Determine the [X, Y] coordinate at the center of the cell enclosing the given text.  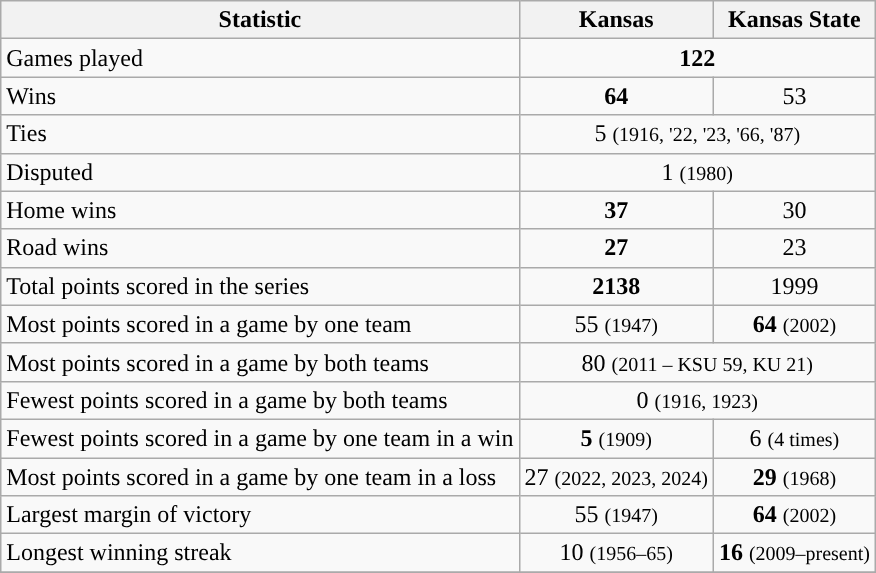
2138 [616, 286]
Most points scored in a game by one team in a loss [260, 477]
Disputed [260, 172]
Kansas State [794, 20]
Road wins [260, 248]
64 [616, 96]
Games played [260, 58]
Home wins [260, 210]
Most points scored in a game by one team [260, 324]
Statistic [260, 20]
Fewest points scored in a game by both teams [260, 400]
1999 [794, 286]
122 [697, 58]
5 (1909) [616, 438]
Largest margin of victory [260, 515]
Total points scored in the series [260, 286]
5 (1916, '22, '23, '66, '87) [697, 134]
10 (1956–65) [616, 553]
27 [616, 248]
Longest winning streak [260, 553]
30 [794, 210]
Fewest points scored in a game by one team in a win [260, 438]
53 [794, 96]
Wins [260, 96]
27 (2022, 2023, 2024) [616, 477]
80 (2011 – KSU 59, KU 21) [697, 362]
37 [616, 210]
16 (2009–present) [794, 553]
Most points scored in a game by both teams [260, 362]
23 [794, 248]
0 (1916, 1923) [697, 400]
Ties [260, 134]
6 (4 times) [794, 438]
Kansas [616, 20]
1 (1980) [697, 172]
29 (1968) [794, 477]
